Identify which cell holds the provided text, then report its [x, y] central coordinate. 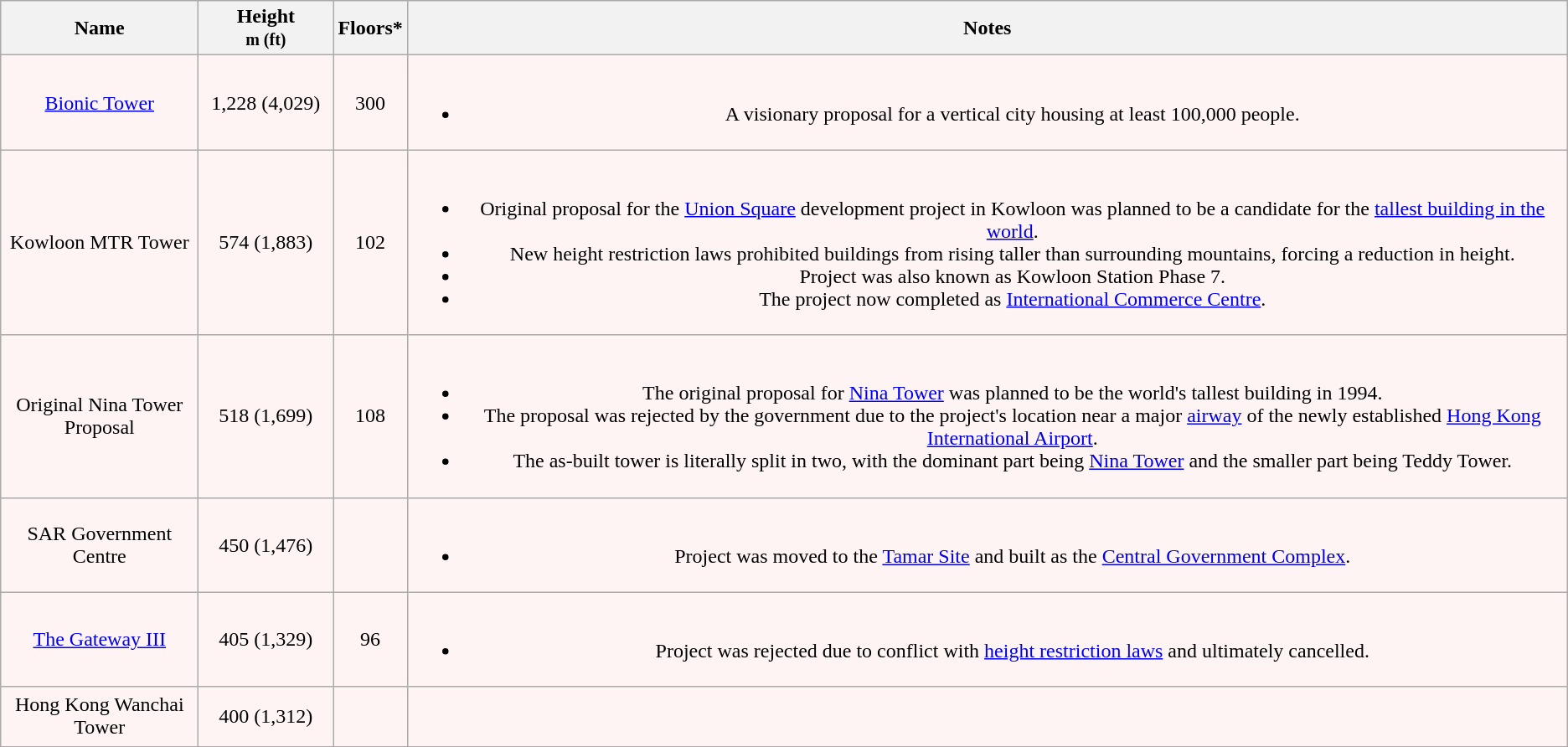
1,228 (4,029) [266, 102]
Kowloon MTR Tower [100, 243]
450 (1,476) [266, 544]
400 (1,312) [266, 717]
518 (1,699) [266, 416]
Heightm (ft) [266, 28]
The Gateway III [100, 640]
Floors* [370, 28]
102 [370, 243]
A visionary proposal for a vertical city housing at least 100,000 people. [987, 102]
Notes [987, 28]
Original Nina Tower Proposal [100, 416]
108 [370, 416]
405 (1,329) [266, 640]
Project was rejected due to conflict with height restriction laws and ultimately cancelled. [987, 640]
Project was moved to the Tamar Site and built as the Central Government Complex. [987, 544]
Bionic Tower [100, 102]
Name [100, 28]
300 [370, 102]
574 (1,883) [266, 243]
96 [370, 640]
SAR Government Centre [100, 544]
Hong Kong Wanchai Tower [100, 717]
